Find where the given text appears and provide that cell's center as (x, y) coordinate. 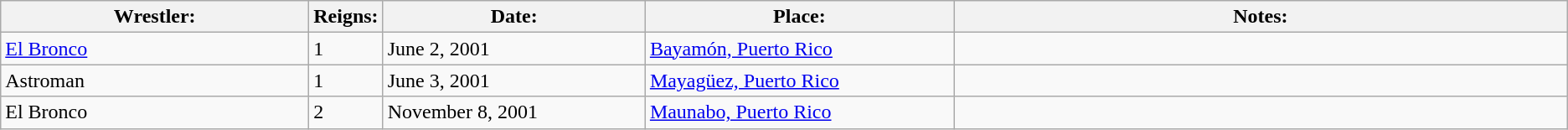
November 8, 2001 (514, 112)
Bayamón, Puerto Rico (799, 49)
Wrestler: (155, 17)
2 (346, 112)
June 2, 2001 (514, 49)
Notes: (1260, 17)
June 3, 2001 (514, 81)
Mayagüez, Puerto Rico (799, 81)
Date: (514, 17)
Maunabo, Puerto Rico (799, 112)
Reigns: (346, 17)
Astroman (155, 81)
Place: (799, 17)
